Locate the cell with the specified text and output its [X, Y] center coordinate. 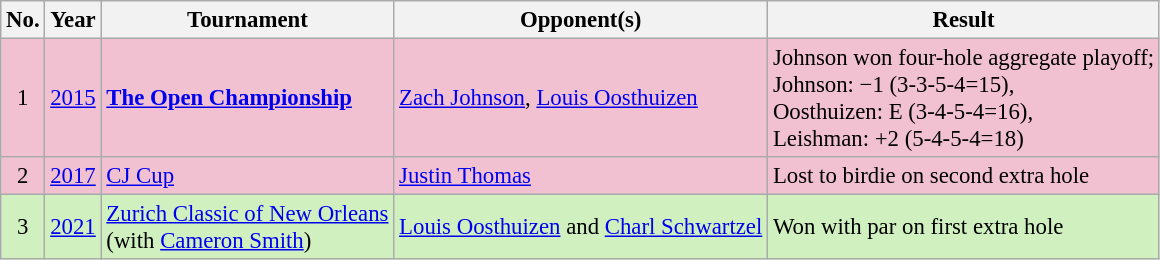
Louis Oosthuizen and Charl Schwartzel [581, 228]
3 [23, 228]
2021 [73, 228]
2015 [73, 98]
1 [23, 98]
Johnson won four-hole aggregate playoff;Johnson: −1 (3-3-5-4=15),Oosthuizen: E (3-4-5-4=16),Leishman: +2 (5-4-5-4=18) [964, 98]
Won with par on first extra hole [964, 228]
Zach Johnson, Louis Oosthuizen [581, 98]
Tournament [248, 20]
2 [23, 176]
Year [73, 20]
Lost to birdie on second extra hole [964, 176]
2017 [73, 176]
Opponent(s) [581, 20]
Justin Thomas [581, 176]
The Open Championship [248, 98]
Result [964, 20]
Zurich Classic of New Orleans(with Cameron Smith) [248, 228]
No. [23, 20]
CJ Cup [248, 176]
